Return the [X, Y] coordinate for the center point of the cell that contains the specified text.  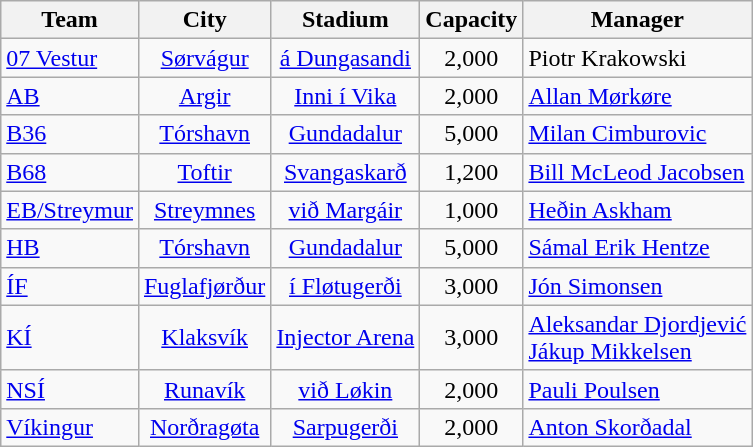
Sørvágur [204, 58]
Fuglafjørður [204, 286]
Piotr Krakowski [638, 58]
Aleksandar Djordjević Jákup Mikkelsen [638, 338]
Inni í Vika [346, 96]
Manager [638, 20]
Víkingur [70, 427]
Stadium [346, 20]
Anton Skorðadal [638, 427]
07 Vestur [70, 58]
Svangaskarð [346, 172]
Team [70, 20]
Milan Cimburovic [638, 134]
Sámal Erik Hentze [638, 248]
Pauli Poulsen [638, 389]
Capacity [472, 20]
við Margáir [346, 210]
AB [70, 96]
Runavík [204, 389]
HB [70, 248]
Streymnes [204, 210]
B36 [70, 134]
Bill McLeod Jacobsen [638, 172]
City [204, 20]
Klaksvík [204, 338]
1,000 [472, 210]
ÍF [70, 286]
Sarpugerði [346, 427]
Heðin Askham [638, 210]
B68 [70, 172]
Jón Simonsen [638, 286]
í Fløtugerði [346, 286]
Norðragøta [204, 427]
NSÍ [70, 389]
KÍ [70, 338]
Injector Arena [346, 338]
1,200 [472, 172]
á Dungasandi [346, 58]
Allan Mørkøre [638, 96]
Argir [204, 96]
Toftir [204, 172]
við Løkin [346, 389]
EB/Streymur [70, 210]
